Locate the cell with the specified text and output its [X, Y] center coordinate. 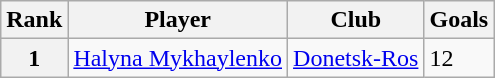
Rank [34, 20]
1 [34, 58]
Club [356, 20]
12 [459, 58]
Halyna Mykhaylenko [178, 58]
Donetsk-Ros [356, 58]
Goals [459, 20]
Player [178, 20]
